Detect which cell encompasses the target text, then output its (X, Y) center coordinate. 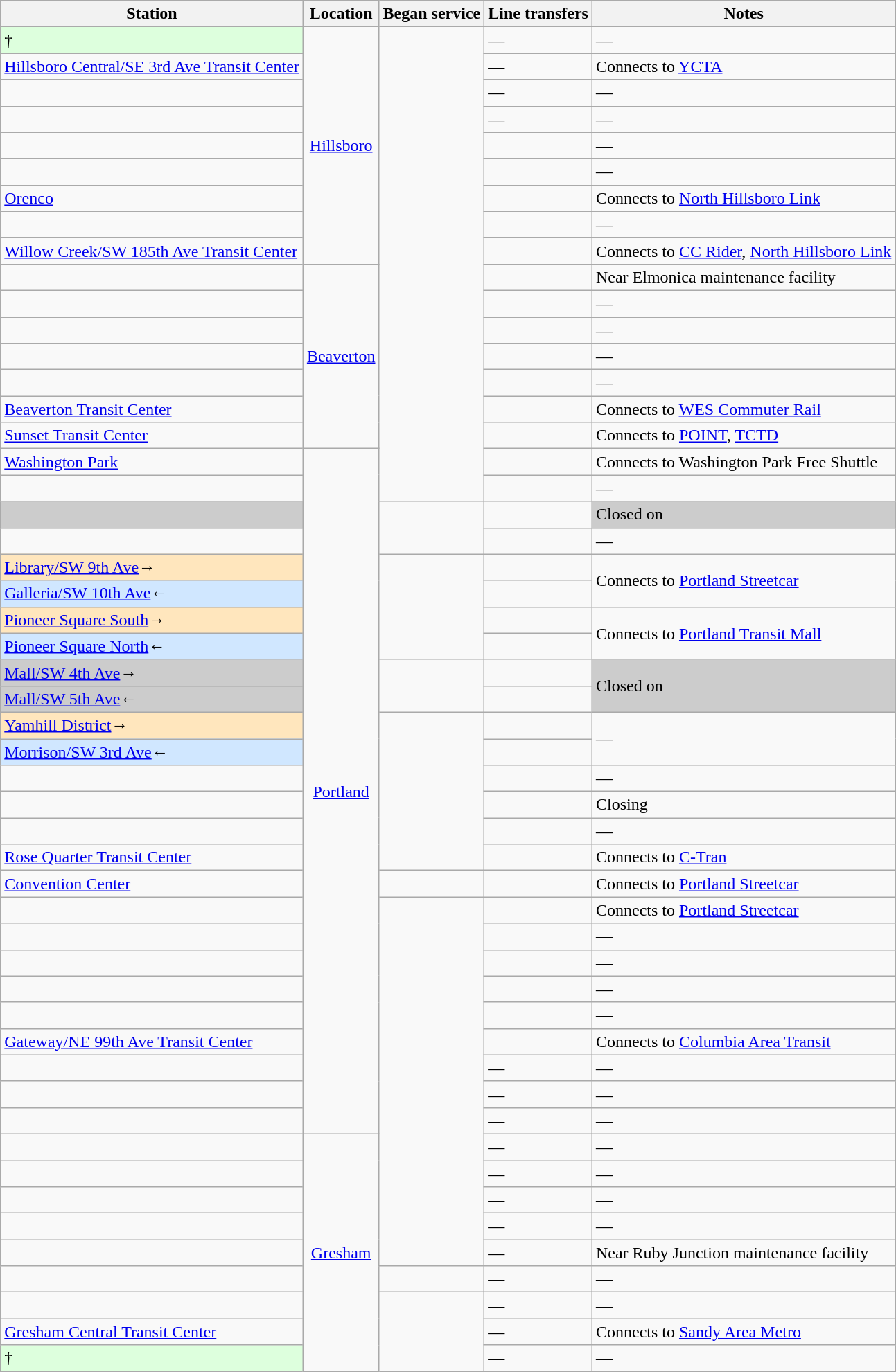
Convention Center (152, 884)
Connects to POINT, TCTD (743, 436)
Gresham (341, 1252)
Galleria/SW 10th Ave← (152, 594)
Connects to C-Tran (743, 857)
Mall/SW 5th Ave← (152, 699)
Began service (432, 14)
Sunset Transit Center (152, 436)
Mall/SW 4th Ave→ (152, 672)
Line transfers (538, 14)
Pioneer Square South→ (152, 620)
Orenco (152, 198)
Willow Creek/SW 185th Ave Transit Center (152, 251)
Washington Park (152, 462)
Beaverton Transit Center (152, 409)
Connects to North Hillsboro Link (743, 198)
Morrison/SW 3rd Ave← (152, 751)
Rose Quarter Transit Center (152, 857)
Connects to WES Commuter Rail (743, 409)
Pioneer Square North← (152, 646)
Closing (743, 805)
Connects to Sandy Area Metro (743, 1332)
Near Ruby Junction maintenance facility (743, 1253)
Gateway/NE 99th Ave Transit Center (152, 1042)
Connects to Washington Park Free Shuttle (743, 462)
Library/SW 9th Ave→ (152, 567)
Connects to Columbia Area Transit (743, 1042)
Connects to CC Rider, North Hillsboro Link (743, 251)
Hillsboro Central/SE 3rd Ave Transit Center (152, 66)
Station (152, 14)
Hillsboro (341, 145)
Gresham Central Transit Center (152, 1332)
Location (341, 14)
Near Elmonica maintenance facility (743, 277)
Portland (341, 792)
Yamhill District→ (152, 725)
Beaverton (341, 356)
Connects to YCTA (743, 66)
Notes (743, 14)
Connects to Portland Transit Mall (743, 633)
